Locate the cell with the specified text and output its (x, y) center coordinate. 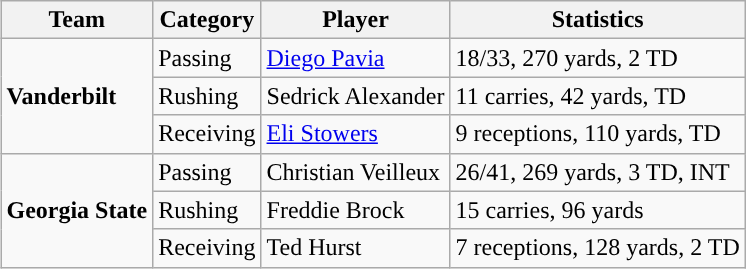
Category (207, 20)
9 receptions, 110 yards, TD (598, 134)
26/41, 269 yards, 3 TD, INT (598, 172)
Eli Stowers (356, 134)
Vanderbilt (77, 96)
Diego Pavia (356, 58)
Christian Veilleux (356, 172)
Sedrick Alexander (356, 96)
15 carries, 96 yards (598, 210)
Georgia State (77, 210)
Statistics (598, 20)
11 carries, 42 yards, TD (598, 96)
18/33, 270 yards, 2 TD (598, 58)
7 receptions, 128 yards, 2 TD (598, 248)
Player (356, 20)
Freddie Brock (356, 210)
Ted Hurst (356, 248)
Team (77, 20)
